Identify which cell holds the provided text, then report its (X, Y) central coordinate. 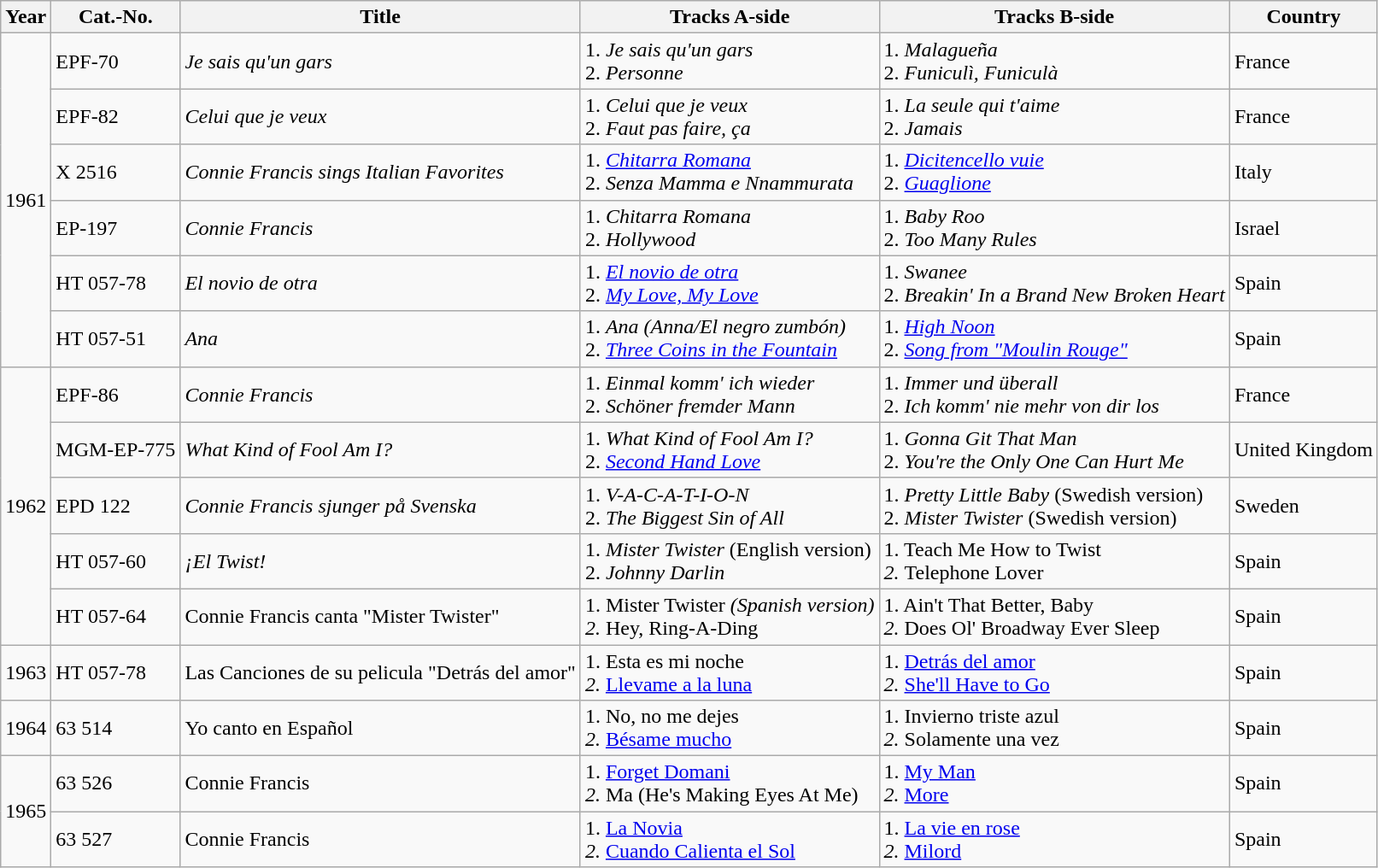
1. La seule qui t'aime2. Jamais (1054, 116)
1. Pretty Little Baby (Swedish version)2. Mister Twister (Swedish version) (1054, 506)
1. Swanee2. Breakin' In a Brand New Broken Heart (1054, 284)
El novio de otra (381, 284)
United Kingdom (1304, 449)
1961 (26, 200)
Las Canciones de su pelicula "Detrás del amor" (381, 672)
Tracks B-side (1054, 17)
1. Gonna Git That Man2. You're the Only One Can Hurt Me (1054, 449)
1. High Noon2. Song from "Moulin Rouge" (1054, 338)
1. Malagueña2. Funiculì, Funiculà (1054, 62)
1. El novio de otra2. My Love, My Love (730, 284)
1. Immer und überall2. Ich komm' nie mehr von dir los (1054, 395)
Je sais qu'un gars (381, 62)
1. Esta es mi noche2. Llevame a la luna (730, 672)
Year (26, 17)
63 527 (116, 839)
1963 (26, 672)
1. Mister Twister (Spanish version)2. Hey, Ring-A-Ding (730, 617)
What Kind of Fool Am I? (381, 449)
1. Chitarra Romana2. Senza Mamma e Nnammurata (730, 173)
1. My Man2. More (1054, 784)
Country (1304, 17)
63 514 (116, 728)
EP-197 (116, 227)
1965 (26, 812)
1. Invierno triste azul2. Solamente una vez (1054, 728)
Connie Francis sjunger på Svenska (381, 506)
1. Mister Twister (English version)2. Johnny Darlin (730, 560)
Connie Francis sings Italian Favorites (381, 173)
HT 057-60 (116, 560)
1. Ain't That Better, Baby2. Does Ol' Broadway Ever Sleep (1054, 617)
Israel (1304, 227)
1. La vie en rose2. Milord (1054, 839)
HT 057-51 (116, 338)
1. Detrás del amor2. She'll Have to Go (1054, 672)
EPF-70 (116, 62)
1964 (26, 728)
Ana (381, 338)
EPF-86 (116, 395)
1. Celui que je veux2. Faut pas faire, ça (730, 116)
X 2516 (116, 173)
1. Forget Domani2. Ma (He's Making Eyes At Me) (730, 784)
Sweden (1304, 506)
EPD 122 (116, 506)
Italy (1304, 173)
1. Je sais qu'un gars2. Personne (730, 62)
1962 (26, 506)
Cat.-No. (116, 17)
1. V-A-C-A-T-I-O-N2. The Biggest Sin of All (730, 506)
1. Einmal komm' ich wieder2. Schöner fremder Mann (730, 395)
1. What Kind of Fool Am I?2. Second Hand Love (730, 449)
1. Ana (Anna/El negro zumbón)2. Three Coins in the Fountain (730, 338)
Yo canto en Español (381, 728)
1. La Novia2. Cuando Calienta el Sol (730, 839)
1. Chitarra Romana2. Hollywood (730, 227)
63 526 (116, 784)
MGM-EP-775 (116, 449)
Title (381, 17)
Tracks A-side (730, 17)
1. No, no me dejes2. Bésame mucho (730, 728)
HT 057-64 (116, 617)
1. Dicitencello vuie2. Guaglione (1054, 173)
1. Teach Me How to Twist2. Telephone Lover (1054, 560)
EPF-82 (116, 116)
Celui que je veux (381, 116)
1. Baby Roo2. Too Many Rules (1054, 227)
¡El Twist! (381, 560)
Connie Francis canta "Mister Twister" (381, 617)
